Scan for the cell matching the given text and deliver its (x, y) coordinate at center. 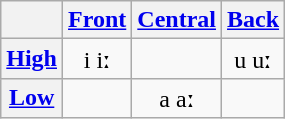
u uː (254, 59)
High (32, 59)
Back (254, 20)
Central (177, 20)
i iː (98, 59)
Front (98, 20)
a aː (177, 98)
Low (32, 98)
